For the text-containing cell, return its midpoint in (X, Y) coordinate format. 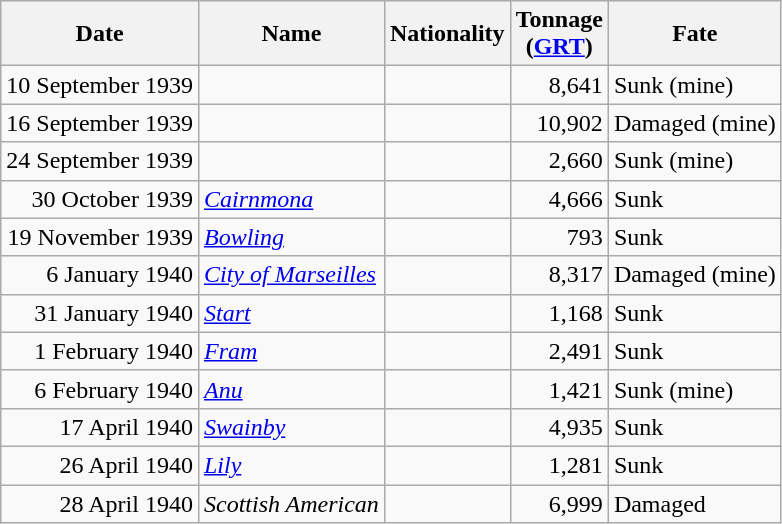
1,281 (559, 465)
30 October 1939 (100, 199)
Cairnmona (291, 199)
1,168 (559, 313)
2,491 (559, 351)
8,641 (559, 85)
6,999 (559, 503)
Scottish American (291, 503)
Damaged (694, 503)
6 February 1940 (100, 389)
19 November 1939 (100, 237)
Tonnage(GRT) (559, 34)
Name (291, 34)
Fram (291, 351)
4,935 (559, 427)
17 April 1940 (100, 427)
28 April 1940 (100, 503)
6 January 1940 (100, 275)
10 September 1939 (100, 85)
31 January 1940 (100, 313)
1 February 1940 (100, 351)
City of Marseilles (291, 275)
Start (291, 313)
8,317 (559, 275)
Fate (694, 34)
2,660 (559, 161)
Anu (291, 389)
Lily (291, 465)
Nationality (447, 34)
Date (100, 34)
26 April 1940 (100, 465)
4,666 (559, 199)
1,421 (559, 389)
Bowling (291, 237)
793 (559, 237)
16 September 1939 (100, 123)
Swainby (291, 427)
10,902 (559, 123)
24 September 1939 (100, 161)
